Output the (x, y) coordinate of the center of the cell containing the given text.  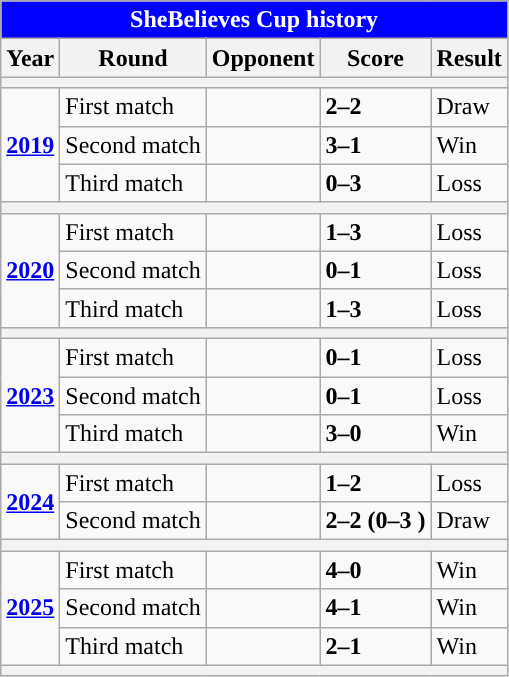
2019 (30, 145)
2023 (30, 395)
2024 (30, 502)
3–0 (376, 434)
1–2 (376, 483)
2020 (30, 270)
Round (133, 58)
0–3 (376, 183)
SheBelieves Cup history (254, 20)
2025 (30, 608)
3–1 (376, 145)
2–2 (376, 107)
2–2 (0–3 ) (376, 521)
Score (376, 58)
Result (469, 58)
4–1 (376, 608)
Opponent (263, 58)
4–0 (376, 570)
2–1 (376, 646)
Year (30, 58)
